Detect which cell encompasses the target text, then output its (X, Y) center coordinate. 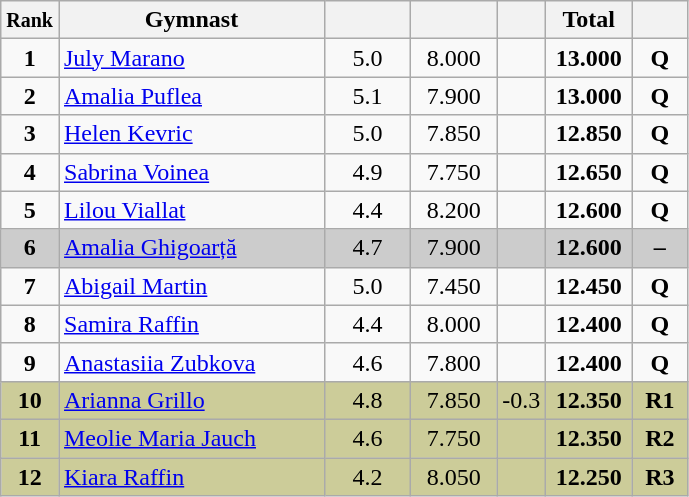
8.200 (454, 210)
Helen Kevric (191, 134)
12.450 (589, 286)
12.650 (589, 172)
4.2 (368, 477)
Arianna Grillo (191, 400)
R3 (660, 477)
Sabrina Voinea (191, 172)
Amalia Puflea (191, 96)
Total (589, 20)
9 (30, 362)
10 (30, 400)
7.800 (454, 362)
Lilou Viallat (191, 210)
7 (30, 286)
4.8 (368, 400)
12.850 (589, 134)
2 (30, 96)
July Marano (191, 58)
4 (30, 172)
Samira Raffin (191, 324)
– (660, 248)
4.7 (368, 248)
Abigail Martin (191, 286)
7.450 (454, 286)
-0.3 (522, 400)
R1 (660, 400)
1 (30, 58)
8.050 (454, 477)
6 (30, 248)
Kiara Raffin (191, 477)
R2 (660, 438)
Anastasiia Zubkova (191, 362)
4.9 (368, 172)
Amalia Ghigoarță (191, 248)
8 (30, 324)
Rank (30, 20)
3 (30, 134)
12.250 (589, 477)
Gymnast (191, 20)
5.1 (368, 96)
Meolie Maria Jauch (191, 438)
5 (30, 210)
12 (30, 477)
11 (30, 438)
